Extract the (x, y) coordinate from the center of the cell holding the provided text.  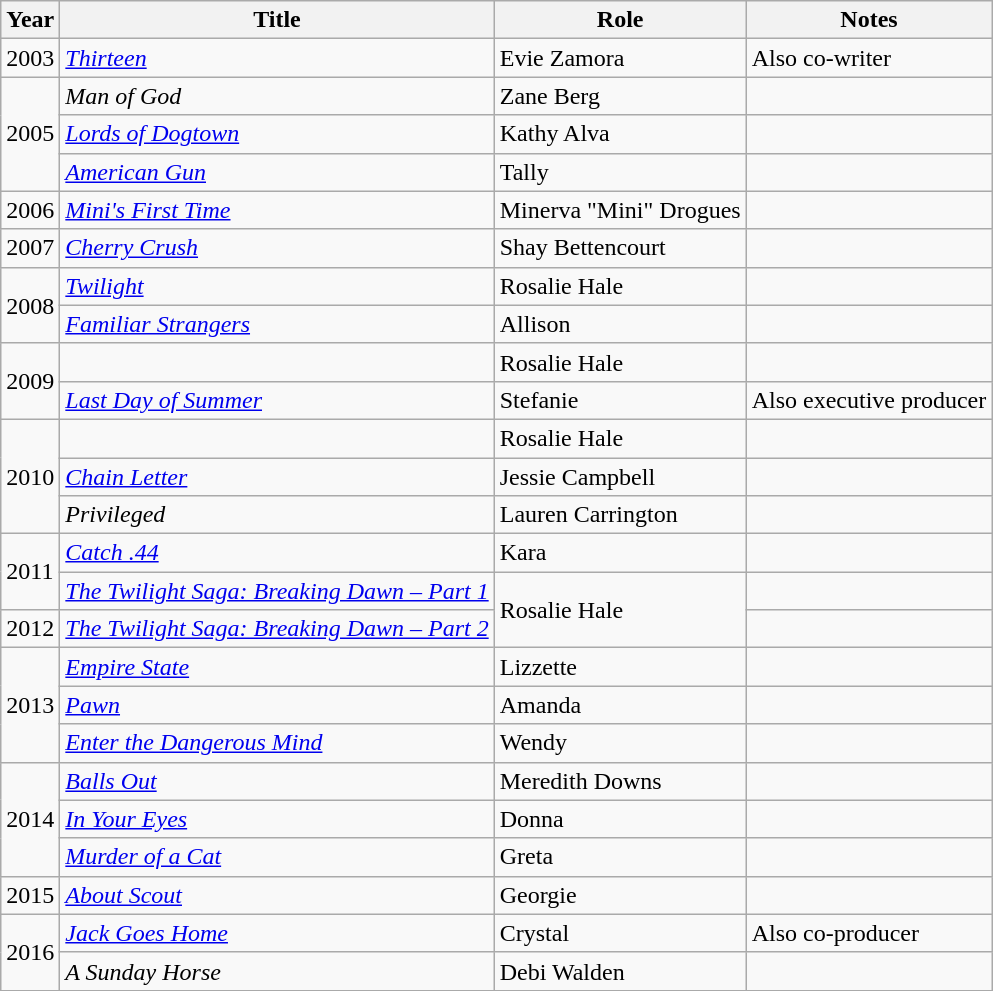
Greta (620, 857)
Meredith Downs (620, 781)
2009 (30, 381)
The Twilight Saga: Breaking Dawn – Part 1 (277, 591)
Tally (620, 172)
2011 (30, 572)
Man of God (277, 96)
American Gun (277, 172)
Thirteen (277, 58)
Kara (620, 553)
Zane Berg (620, 96)
Amanda (620, 705)
Empire State (277, 667)
Shay Bettencourt (620, 248)
In Your Eyes (277, 819)
2013 (30, 705)
2005 (30, 134)
Evie Zamora (620, 58)
The Twilight Saga: Breaking Dawn – Part 2 (277, 629)
Year (30, 20)
2008 (30, 305)
Also executive producer (869, 400)
Notes (869, 20)
2016 (30, 952)
Pawn (277, 705)
2007 (30, 248)
Role (620, 20)
Familiar Strangers (277, 324)
A Sunday Horse (277, 971)
Twilight (277, 286)
Kathy Alva (620, 134)
Wendy (620, 743)
Lords of Dogtown (277, 134)
Lauren Carrington (620, 515)
Cherry Crush (277, 248)
Balls Out (277, 781)
Stefanie (620, 400)
2012 (30, 629)
Allison (620, 324)
2010 (30, 476)
Also co-producer (869, 933)
Georgie (620, 895)
Mini's First Time (277, 210)
Last Day of Summer (277, 400)
Privileged (277, 515)
Debi Walden (620, 971)
Title (277, 20)
Chain Letter (277, 477)
About Scout (277, 895)
Donna (620, 819)
Lizzette (620, 667)
Jessie Campbell (620, 477)
2006 (30, 210)
2014 (30, 819)
Enter the Dangerous Mind (277, 743)
Minerva "Mini" Drogues (620, 210)
2003 (30, 58)
Catch .44 (277, 553)
Also co-writer (869, 58)
Crystal (620, 933)
2015 (30, 895)
Murder of a Cat (277, 857)
Jack Goes Home (277, 933)
